Pinpoint the cell where the given text exists, returning its (x, y) midpoint coordinate. 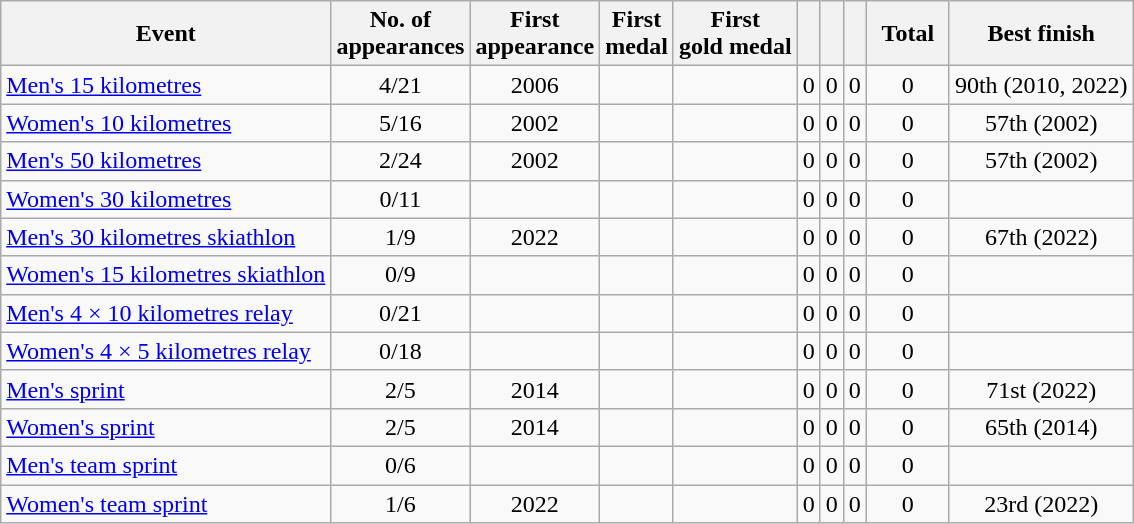
90th (2010, 2022) (1041, 85)
No. ofappearances (400, 34)
Men's 50 kilometres (166, 161)
1/9 (400, 237)
Men's 15 kilometres (166, 85)
5/16 (400, 123)
Event (166, 34)
Women's team sprint (166, 503)
4/21 (400, 85)
67th (2022) (1041, 237)
0/6 (400, 465)
Men's 30 kilometres skiathlon (166, 237)
71st (2022) (1041, 389)
Women's 15 kilometres skiathlon (166, 275)
0/18 (400, 351)
0/11 (400, 199)
0/9 (400, 275)
0/21 (400, 313)
65th (2014) (1041, 427)
1/6 (400, 503)
Total (908, 34)
2/24 (400, 161)
23rd (2022) (1041, 503)
Women's 10 kilometres (166, 123)
Women's 30 kilometres (166, 199)
Women's 4 × 5 kilometres relay (166, 351)
Firstappearance (535, 34)
Best finish (1041, 34)
2006 (535, 85)
Firstmedal (637, 34)
Firstgold medal (735, 34)
Men's sprint (166, 389)
Women's sprint (166, 427)
Men's team sprint (166, 465)
Men's 4 × 10 kilometres relay (166, 313)
